Capture the cell that displays the provided text and extract its [X, Y] central coordinate. 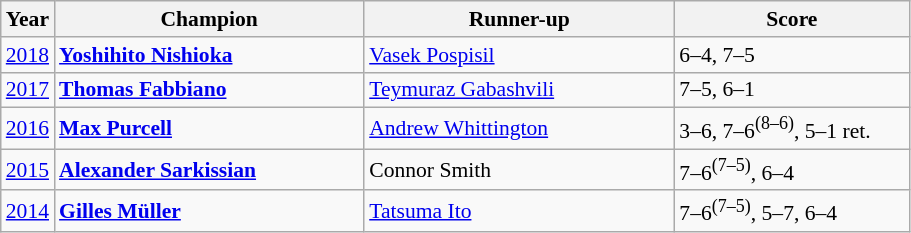
6–4, 7–5 [792, 55]
Yoshihito Nishioka [209, 55]
3–6, 7–6(8–6), 5–1 ret. [792, 128]
Connor Smith [519, 170]
Vasek Pospisil [519, 55]
Thomas Fabbiano [209, 90]
Tatsuma Ito [519, 212]
Alexander Sarkissian [209, 170]
7–6(7–5), 5–7, 6–4 [792, 212]
2018 [28, 55]
2014 [28, 212]
Teymuraz Gabashvili [519, 90]
2017 [28, 90]
2015 [28, 170]
7–6(7–5), 6–4 [792, 170]
Max Purcell [209, 128]
Gilles Müller [209, 212]
Champion [209, 19]
7–5, 6–1 [792, 90]
Year [28, 19]
Runner-up [519, 19]
Andrew Whittington [519, 128]
Score [792, 19]
2016 [28, 128]
